Extract the [x, y] coordinate from the center of the cell holding the provided text.  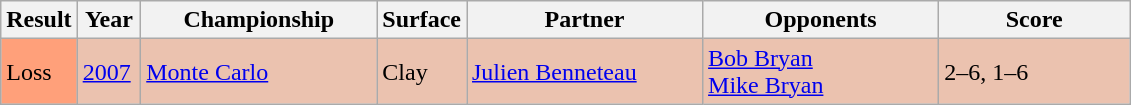
Partner [584, 20]
Surface [422, 20]
Julien Benneteau [584, 72]
Opponents [821, 20]
Monte Carlo [259, 72]
Bob Bryan Mike Bryan [821, 72]
Clay [422, 72]
Result [39, 20]
2–6, 1–6 [1034, 72]
Championship [259, 20]
Year [109, 20]
Score [1034, 20]
2007 [109, 72]
Loss [39, 72]
